Scan for the cell matching the given text and deliver its [x, y] coordinate at center. 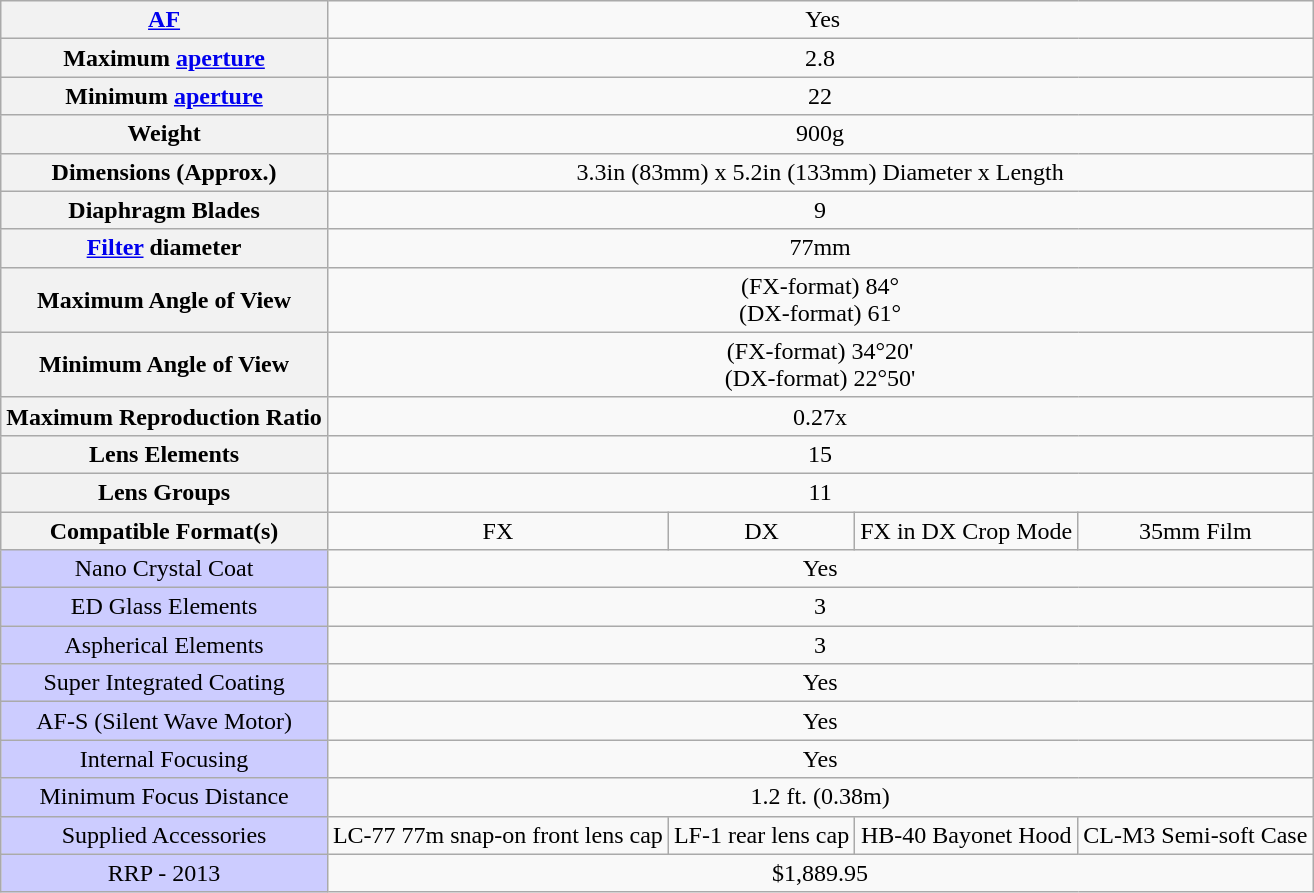
$1,889.95 [820, 873]
Dimensions (Approx.) [164, 172]
Aspherical Elements [164, 645]
900g [820, 134]
Maximum Angle of View [164, 300]
AF-S (Silent Wave Motor) [164, 721]
35mm Film [1196, 531]
Super Integrated Coating [164, 683]
Supplied Accessories [164, 835]
ED Glass Elements [164, 607]
1.2 ft. (0.38m) [820, 797]
3.3in (83mm) x 5.2in (133mm) Diameter x Length [820, 172]
Filter diameter [164, 248]
2.8 [820, 58]
FX in DX Crop Mode [966, 531]
FX [498, 531]
LC-77 77m snap-on front lens cap [498, 835]
Lens Groups [164, 492]
Nano Crystal Coat [164, 569]
Internal Focusing [164, 759]
AF [164, 20]
Maximum aperture [164, 58]
9 [820, 210]
Minimum Angle of View [164, 364]
Maximum Reproduction Ratio [164, 416]
11 [820, 492]
CL-M3 Semi-soft Case [1196, 835]
22 [820, 96]
Diaphragm Blades [164, 210]
(FX-format) 84°(DX-format) 61° [820, 300]
HB-40 Bayonet Hood [966, 835]
Minimum aperture [164, 96]
15 [820, 454]
Weight [164, 134]
77mm [820, 248]
0.27x [820, 416]
(FX-format) 34°20'(DX-format) 22°50' [820, 364]
RRP - 2013 [164, 873]
DX [761, 531]
Minimum Focus Distance [164, 797]
Lens Elements [164, 454]
LF-1 rear lens cap [761, 835]
Compatible Format(s) [164, 531]
